For the text-containing cell, return its midpoint in [x, y] coordinate format. 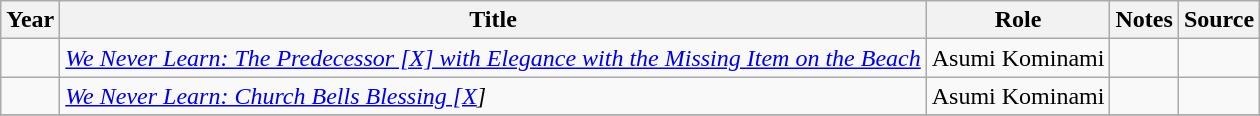
Notes [1144, 20]
We Never Learn: The Predecessor [X] with Elegance with the Missing Item on the Beach [493, 58]
Title [493, 20]
Role [1018, 20]
Year [30, 20]
Source [1218, 20]
We Never Learn: Church Bells Blessing [X] [493, 96]
